Determine the [X, Y] coordinate at the center of the cell enclosing the given text.  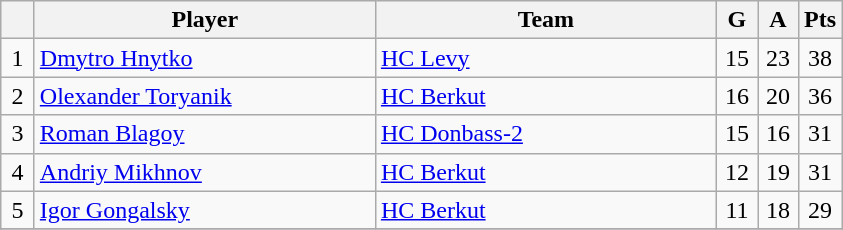
2 [18, 96]
HC Levy [546, 58]
19 [778, 172]
G [736, 20]
Team [546, 20]
A [778, 20]
20 [778, 96]
Pts [820, 20]
Igor Gongalsky [204, 210]
HC Donbass-2 [546, 134]
Dmytro Hnytko [204, 58]
23 [778, 58]
Andriy Mikhnov [204, 172]
11 [736, 210]
38 [820, 58]
4 [18, 172]
3 [18, 134]
12 [736, 172]
Roman Blagoy [204, 134]
Player [204, 20]
5 [18, 210]
18 [778, 210]
1 [18, 58]
Olexander Toryanik [204, 96]
36 [820, 96]
29 [820, 210]
